Scan for the cell matching the given text and deliver its [X, Y] coordinate at center. 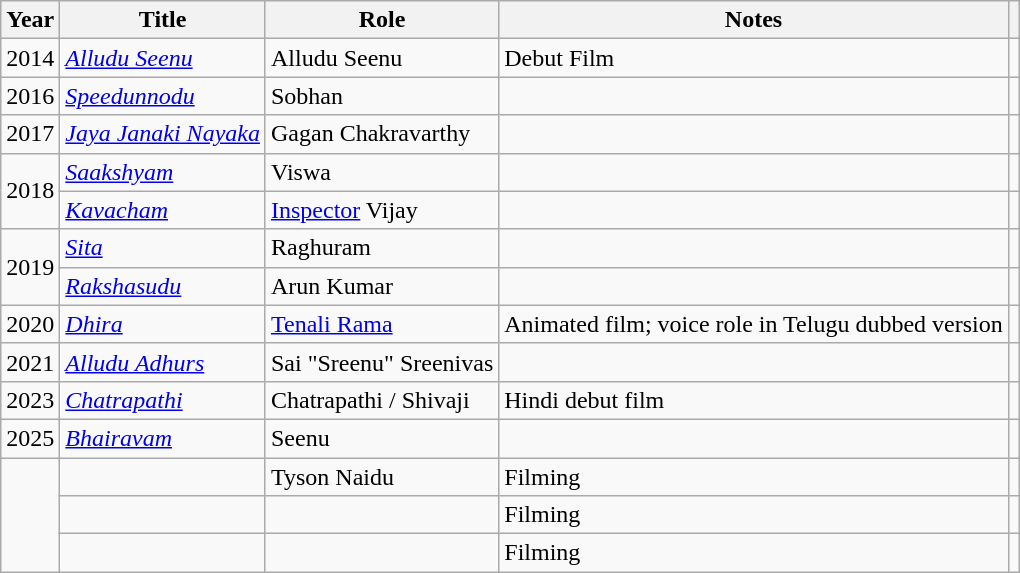
Debut Film [754, 58]
Raghuram [382, 248]
Gagan Chakravarthy [382, 134]
Sai "Sreenu" Sreenivas [382, 362]
Hindi debut film [754, 400]
Alludu Adhurs [163, 362]
Arun Kumar [382, 286]
Chatrapathi [163, 400]
Sobhan [382, 96]
Notes [754, 20]
Dhira [163, 324]
Tenali Rama [382, 324]
Tyson Naidu [382, 477]
2020 [30, 324]
Kavacham [163, 210]
Rakshasudu [163, 286]
Inspector Vijay [382, 210]
Role [382, 20]
Bhairavam [163, 438]
2014 [30, 58]
Jaya Janaki Nayaka [163, 134]
2023 [30, 400]
2025 [30, 438]
Viswa [382, 172]
2021 [30, 362]
2017 [30, 134]
Animated film; voice role in Telugu dubbed version [754, 324]
Year [30, 20]
Saakshyam [163, 172]
Seenu [382, 438]
Speedunnodu [163, 96]
2019 [30, 267]
2018 [30, 191]
2016 [30, 96]
Chatrapathi / Shivaji [382, 400]
Title [163, 20]
Sita [163, 248]
